Return [X, Y] of the center of cell containing provided text 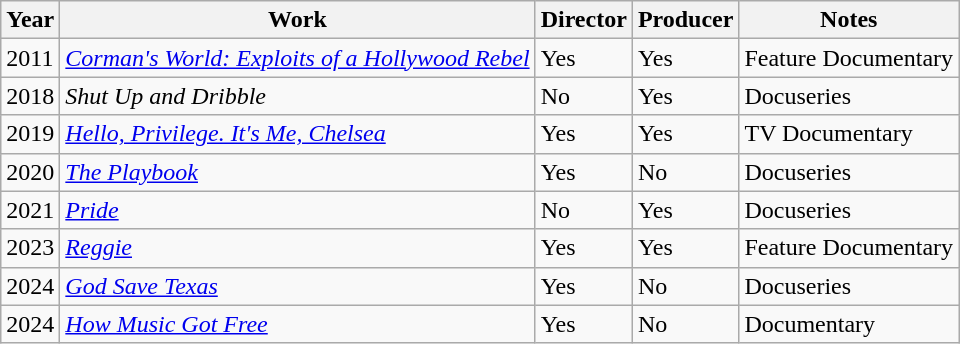
TV Documentary [849, 134]
Pride [298, 210]
Director [584, 20]
2011 [30, 58]
The Playbook [298, 172]
Producer [686, 20]
Work [298, 20]
Documentary [849, 324]
2019 [30, 134]
Notes [849, 20]
God Save Texas [298, 286]
Shut Up and Dribble [298, 96]
2023 [30, 248]
How Music Got Free [298, 324]
2021 [30, 210]
Reggie [298, 248]
2020 [30, 172]
Year [30, 20]
Hello, Privilege. It's Me, Chelsea [298, 134]
2018 [30, 96]
Corman's World: Exploits of a Hollywood Rebel [298, 58]
